Search for the cell housing the specified text and yield its [X, Y] center coordinate. 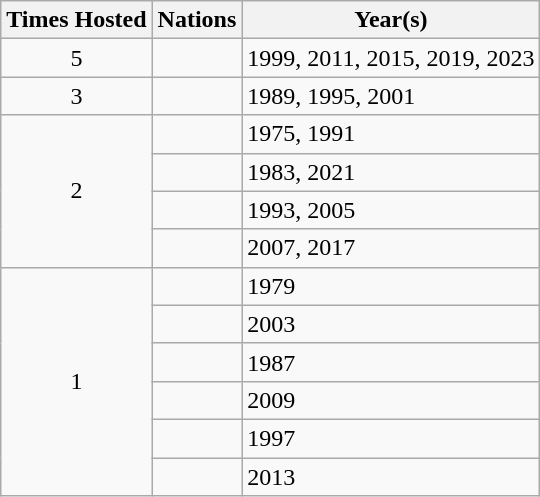
1989, 1995, 2001 [391, 96]
1 [76, 381]
Year(s) [391, 20]
1979 [391, 286]
1999, 2011, 2015, 2019, 2023 [391, 58]
1987 [391, 362]
Times Hosted [76, 20]
3 [76, 96]
2013 [391, 477]
2009 [391, 400]
5 [76, 58]
1975, 1991 [391, 134]
2 [76, 191]
Nations [197, 20]
1993, 2005 [391, 210]
1997 [391, 438]
2003 [391, 324]
1983, 2021 [391, 172]
2007, 2017 [391, 248]
